Pinpoint the cell where the given text exists, returning its (X, Y) midpoint coordinate. 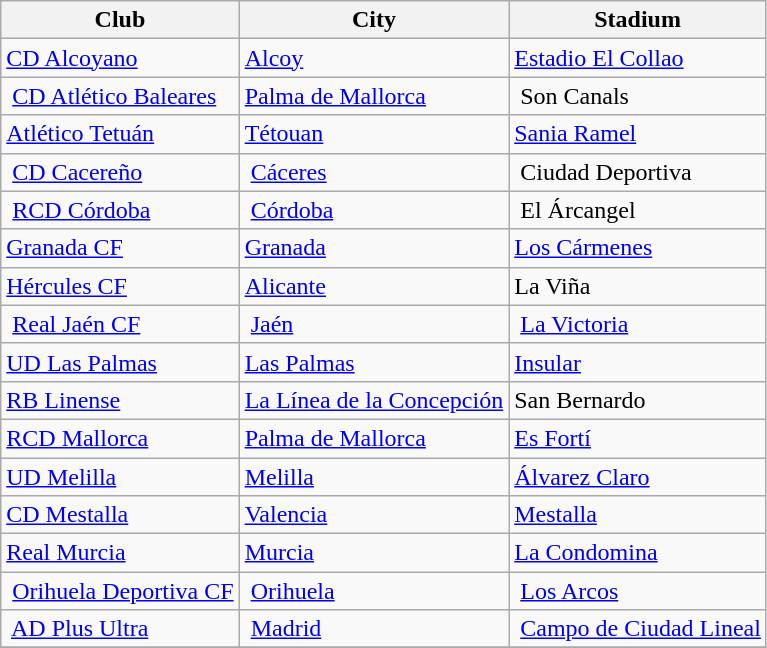
RCD Mallorca (120, 438)
Cáceres (374, 172)
AD Plus Ultra (120, 629)
Las Palmas (374, 362)
Campo de Ciudad Lineal (638, 629)
Hércules CF (120, 286)
Córdoba (374, 210)
RB Linense (120, 400)
Jaén (374, 324)
CD Atlético Baleares (120, 96)
Real Murcia (120, 553)
Valencia (374, 515)
Alicante (374, 286)
Granada (374, 248)
Ciudad Deportiva (638, 172)
UD Las Palmas (120, 362)
CD Cacereño (120, 172)
Orihuela Deportiva CF (120, 591)
Real Jaén CF (120, 324)
Atlético Tetuán (120, 134)
City (374, 20)
Es Fortí (638, 438)
La Condomina (638, 553)
Orihuela (374, 591)
Los Arcos (638, 591)
Stadium (638, 20)
La Victoria (638, 324)
Club (120, 20)
CD Mestalla (120, 515)
Murcia (374, 553)
Son Canals (638, 96)
Madrid (374, 629)
Los Cármenes (638, 248)
Tétouan (374, 134)
Insular (638, 362)
La Línea de la Concepción (374, 400)
Granada CF (120, 248)
RCD Córdoba (120, 210)
El Árcangel (638, 210)
Estadio El Collao (638, 58)
Alcoy (374, 58)
Álvarez Claro (638, 477)
Sania Ramel (638, 134)
San Bernardo (638, 400)
La Viña (638, 286)
Melilla (374, 477)
CD Alcoyano (120, 58)
UD Melilla (120, 477)
Mestalla (638, 515)
